Detect which cell encompasses the target text, then output its [x, y] center coordinate. 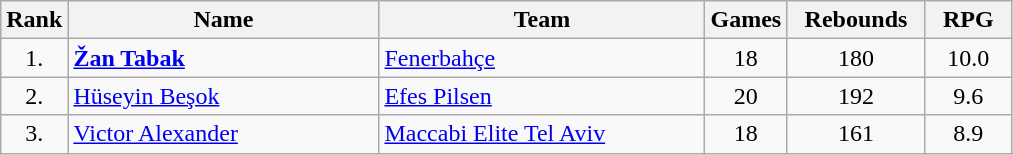
Rank [34, 20]
Name [224, 20]
Žan Tabak [224, 58]
161 [856, 134]
Fenerbahçe [542, 58]
192 [856, 96]
9.6 [968, 96]
Hüseyin Beşok [224, 96]
Team [542, 20]
20 [746, 96]
180 [856, 58]
Rebounds [856, 20]
1. [34, 58]
RPG [968, 20]
Maccabi Elite Tel Aviv [542, 134]
Efes Pilsen [542, 96]
10.0 [968, 58]
8.9 [968, 134]
Victor Alexander [224, 134]
2. [34, 96]
3. [34, 134]
Games [746, 20]
